Return [x, y] of the center of cell containing provided text 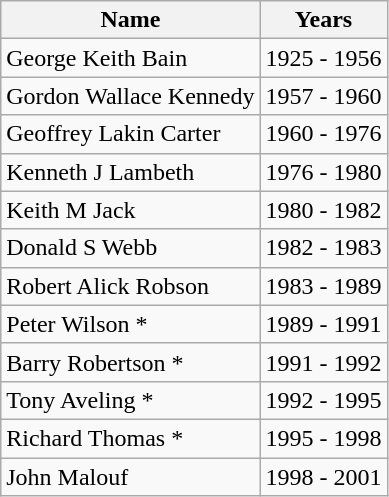
1976 - 1980 [324, 172]
1995 - 1998 [324, 438]
Donald S Webb [130, 248]
1982 - 1983 [324, 248]
1991 - 1992 [324, 362]
1960 - 1976 [324, 134]
1989 - 1991 [324, 324]
Gordon Wallace Kennedy [130, 96]
George Keith Bain [130, 58]
Geoffrey Lakin Carter [130, 134]
1957 - 1960 [324, 96]
Tony Aveling * [130, 400]
Barry Robertson * [130, 362]
1925 - 1956 [324, 58]
1980 - 1982 [324, 210]
1992 - 1995 [324, 400]
Robert Alick Robson [130, 286]
Keith M Jack [130, 210]
Richard Thomas * [130, 438]
1983 - 1989 [324, 286]
Peter Wilson * [130, 324]
1998 - 2001 [324, 477]
Years [324, 20]
John Malouf [130, 477]
Kenneth J Lambeth [130, 172]
Name [130, 20]
